Identify which cell holds the provided text, then report its [X, Y] central coordinate. 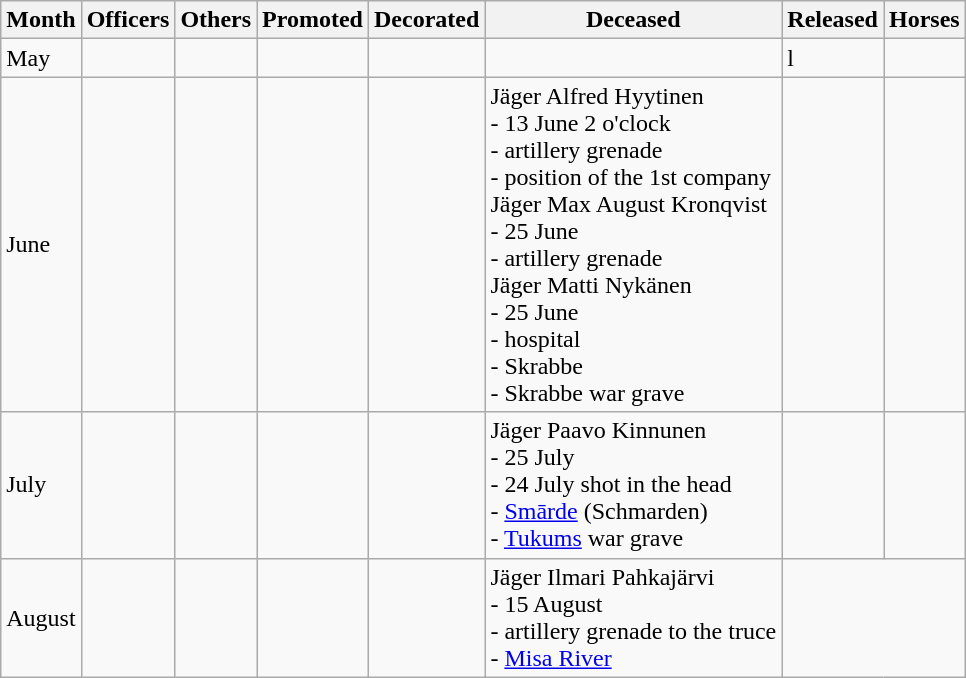
l [833, 58]
Released [833, 20]
Officers [128, 20]
Promoted [313, 20]
July [41, 485]
May [41, 58]
Decorated [427, 20]
Deceased [634, 20]
June [41, 244]
Horses [925, 20]
Jäger Ilmari Pahkajärvi- 15 August- artillery grenade to the truce- Misa River [634, 618]
Jäger Paavo Kinnunen- 25 July- 24 July shot in the head- Smārde (Schmarden)- Tukums war grave [634, 485]
August [41, 618]
Others [216, 20]
Month [41, 20]
